For the text-containing cell, return its midpoint in [X, Y] coordinate format. 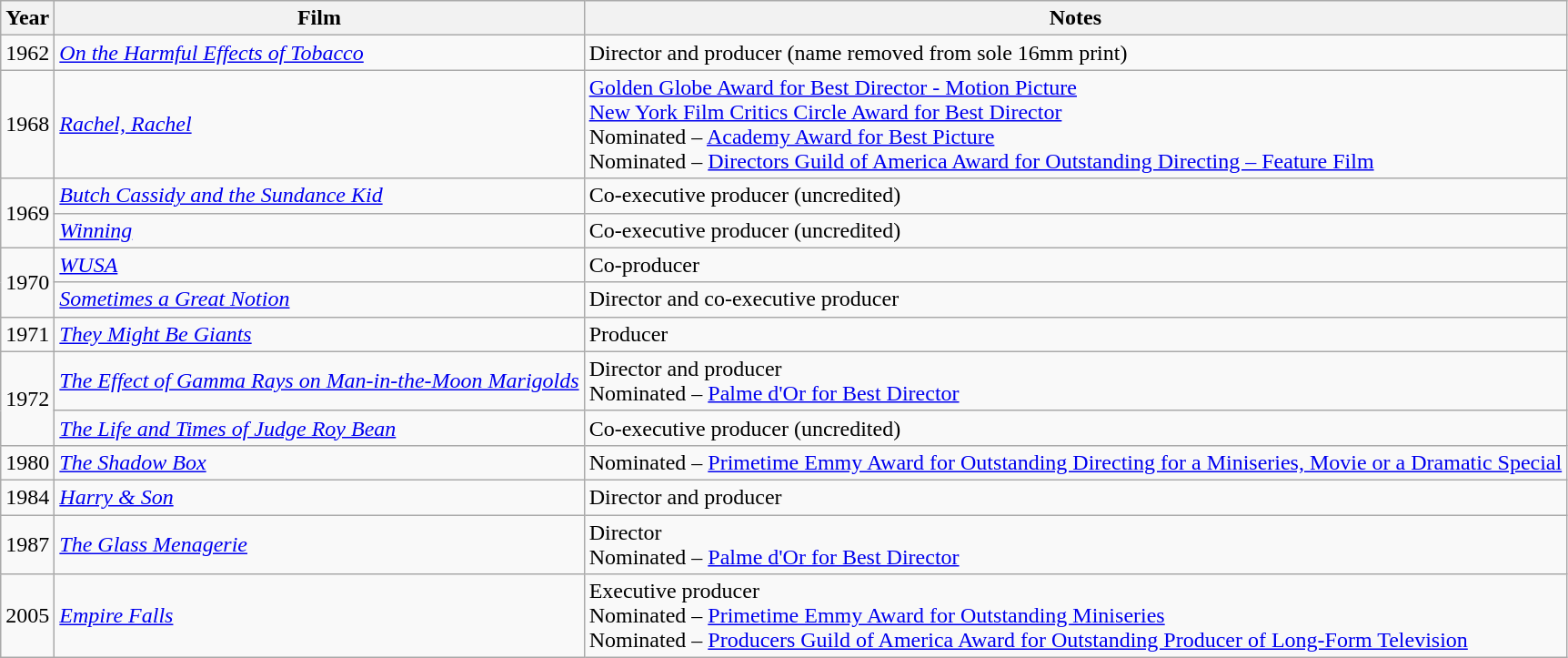
Producer [1075, 334]
1971 [27, 334]
Year [27, 18]
Director and co-executive producer [1075, 299]
Notes [1075, 18]
2005 [27, 616]
The Life and Times of Judge Roy Bean [319, 428]
1968 [27, 124]
On the Harmful Effects of Tobacco [319, 53]
1980 [27, 462]
Harry & Son [319, 497]
1984 [27, 497]
Director and producerNominated – Palme d'Or for Best Director [1075, 380]
They Might Be Giants [319, 334]
Butch Cassidy and the Sundance Kid [319, 196]
1972 [27, 399]
Co-producer [1075, 265]
WUSA [319, 265]
Director and producer [1075, 497]
Film [319, 18]
1970 [27, 282]
Empire Falls [319, 616]
The Effect of Gamma Rays on Man-in-the-Moon Marigolds [319, 380]
Director and producer (name removed from sole 16mm print) [1075, 53]
Winning [319, 230]
The Glass Menagerie [319, 544]
Nominated – Primetime Emmy Award for Outstanding Directing for a Miniseries, Movie or a Dramatic Special [1075, 462]
Rachel, Rachel [319, 124]
1969 [27, 213]
The Shadow Box [319, 462]
DirectorNominated – Palme d'Or for Best Director [1075, 544]
Sometimes a Great Notion [319, 299]
1987 [27, 544]
1962 [27, 53]
